Search for the cell housing the specified text and yield its [X, Y] center coordinate. 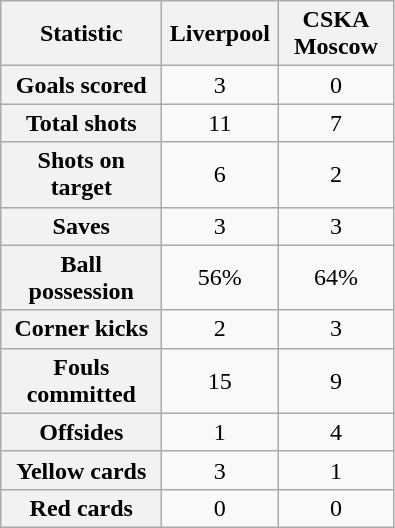
15 [220, 380]
Fouls committed [82, 380]
Saves [82, 226]
CSKA Moscow [336, 34]
7 [336, 123]
9 [336, 380]
Yellow cards [82, 470]
Offsides [82, 432]
Red cards [82, 508]
Goals scored [82, 85]
Shots on target [82, 174]
11 [220, 123]
64% [336, 278]
Corner kicks [82, 329]
4 [336, 432]
6 [220, 174]
Liverpool [220, 34]
Statistic [82, 34]
56% [220, 278]
Total shots [82, 123]
Ball possession [82, 278]
